For the text-containing cell, return its midpoint in [x, y] coordinate format. 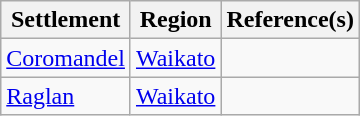
Coromandel [66, 58]
Raglan [66, 96]
Reference(s) [290, 20]
Settlement [66, 20]
Region [175, 20]
